From the cell containing the given text, extract its center point as [x, y] coordinate. 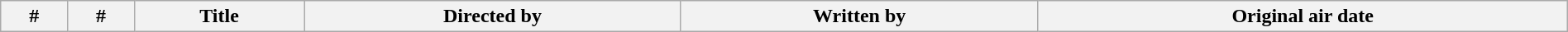
Directed by [493, 16]
Title [218, 16]
Written by [859, 16]
Original air date [1303, 16]
